Find where the given text appears and provide that cell's center as (X, Y) coordinate. 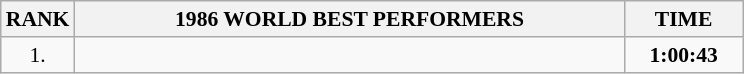
TIME (684, 19)
1:00:43 (684, 55)
1. (38, 55)
RANK (38, 19)
1986 WORLD BEST PERFORMERS (349, 19)
